Identify which cell holds the provided text, then report its [x, y] central coordinate. 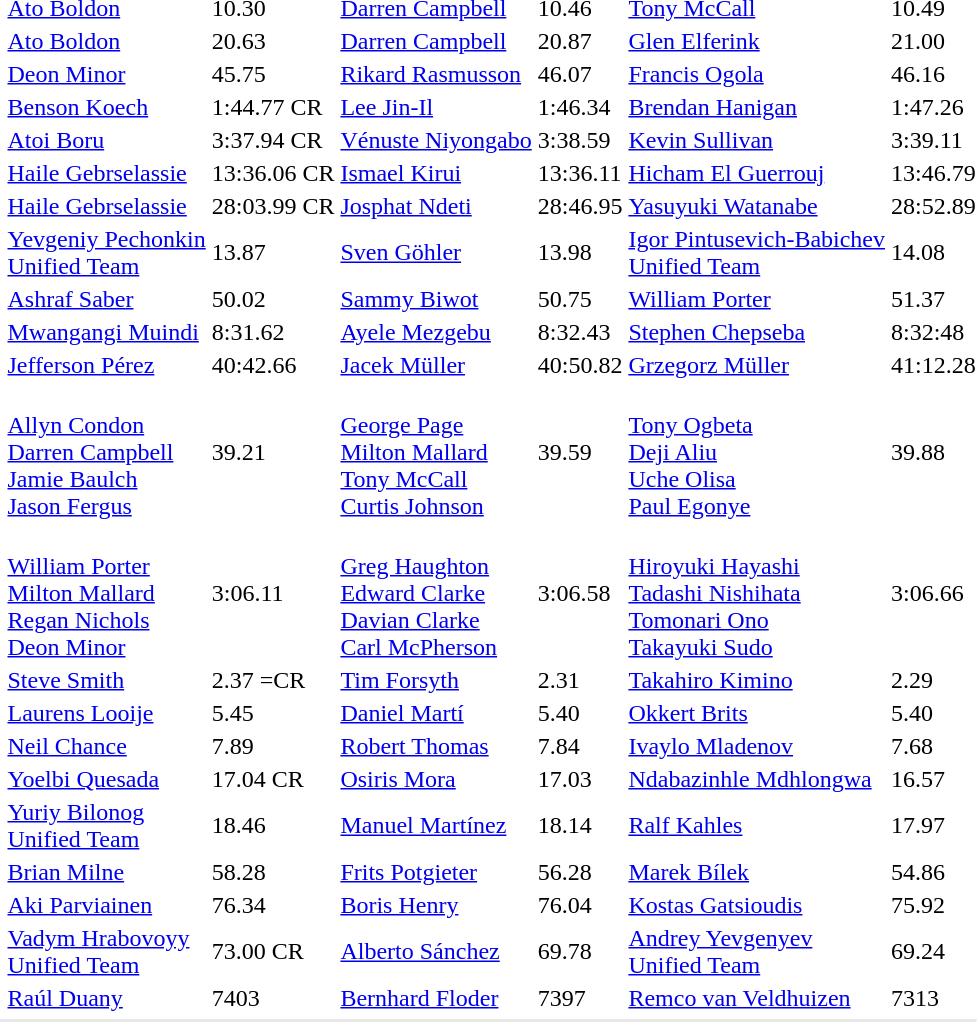
Rikard Rasmusson [436, 74]
Greg HaughtonEdward ClarkeDavian ClarkeCarl McPherson [436, 593]
Boris Henry [436, 905]
Deon Minor [106, 74]
Ayele Mezgebu [436, 332]
13:36.11 [580, 173]
Grzegorz Müller [757, 365]
17.03 [580, 779]
Atoi Boru [106, 140]
Ismael Kirui [436, 173]
Daniel Martí [436, 713]
Ato Boldon [106, 41]
Josphat Ndeti [436, 206]
Takahiro Kimino [757, 680]
13.98 [580, 252]
7397 [580, 998]
Mwangangi Muindi [106, 332]
Steve Smith [106, 680]
18.46 [273, 826]
Okkert Brits [757, 713]
1:46.34 [580, 107]
Alberto Sánchez [436, 952]
28:46.95 [580, 206]
Manuel Martínez [436, 826]
Robert Thomas [436, 746]
Yevgeniy Pechonkin Unified Team [106, 252]
45.75 [273, 74]
George PageMilton MallardTony McCallCurtis Johnson [436, 452]
7.84 [580, 746]
8:32.43 [580, 332]
Osiris Mora [436, 779]
3:06.58 [580, 593]
50.75 [580, 299]
Yuriy Bilonog Unified Team [106, 826]
Brendan Hanigan [757, 107]
2.37 =CR [273, 680]
Frits Potgieter [436, 872]
Raúl Duany [106, 998]
Remco van Veldhuizen [757, 998]
Aki Parviainen [106, 905]
Jacek Müller [436, 365]
Brian Milne [106, 872]
Darren Campbell [436, 41]
3:06.11 [273, 593]
Stephen Chepseba [757, 332]
Tim Forsyth [436, 680]
Igor Pintusevich-Babichev Unified Team [757, 252]
Marek Bílek [757, 872]
5.45 [273, 713]
5.40 [580, 713]
73.00 CR [273, 952]
Hiroyuki HayashiTadashi NishihataTomonari OnoTakayuki Sudo [757, 593]
Bernhard Floder [436, 998]
Benson Koech [106, 107]
28:03.99 CR [273, 206]
Hicham El Guerrouj [757, 173]
20.87 [580, 41]
Yoelbi Quesada [106, 779]
Ralf Kahles [757, 826]
69.78 [580, 952]
76.34 [273, 905]
Kostas Gatsioudis [757, 905]
Neil Chance [106, 746]
Jefferson Pérez [106, 365]
18.14 [580, 826]
2.31 [580, 680]
William Porter [757, 299]
20.63 [273, 41]
Andrey Yevgenyev Unified Team [757, 952]
3:38.59 [580, 140]
1:44.77 CR [273, 107]
39.21 [273, 452]
50.02 [273, 299]
13.87 [273, 252]
Ivaylo Mladenov [757, 746]
Kevin Sullivan [757, 140]
7403 [273, 998]
Laurens Looije [106, 713]
Tony OgbetaDeji AliuUche OlisaPaul Egonye [757, 452]
40:42.66 [273, 365]
Ashraf Saber [106, 299]
Sammy Biwot [436, 299]
39.59 [580, 452]
Yasuyuki Watanabe [757, 206]
Allyn CondonDarren CampbellJamie BaulchJason Fergus [106, 452]
3:37.94 CR [273, 140]
8:31.62 [273, 332]
Glen Elferink [757, 41]
40:50.82 [580, 365]
17.04 CR [273, 779]
7.89 [273, 746]
46.07 [580, 74]
Lee Jin-Il [436, 107]
76.04 [580, 905]
Sven Göhler [436, 252]
56.28 [580, 872]
58.28 [273, 872]
Vadym Hrabovoyy Unified Team [106, 952]
13:36.06 CR [273, 173]
Vénuste Niyongabo [436, 140]
Ndabazinhle Mdhlongwa [757, 779]
William PorterMilton MallardRegan NicholsDeon Minor [106, 593]
Francis Ogola [757, 74]
